Return [X, Y] of the center of cell containing provided text 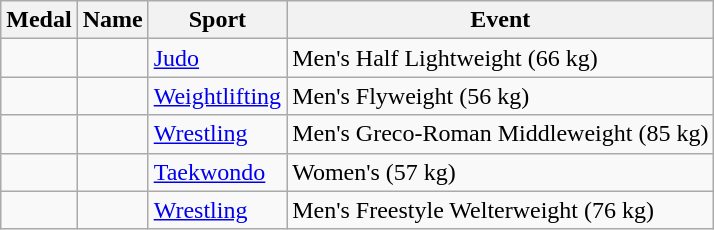
Judo [217, 58]
Women's (57 kg) [500, 172]
Sport [217, 20]
Men's Greco-Roman Middleweight (85 kg) [500, 134]
Name [112, 20]
Event [500, 20]
Men's Half Lightweight (66 kg) [500, 58]
Medal [39, 20]
Men's Freestyle Welterweight (76 kg) [500, 210]
Men's Flyweight (56 kg) [500, 96]
Taekwondo [217, 172]
Weightlifting [217, 96]
